Scan for the cell matching the given text and deliver its [X, Y] coordinate at center. 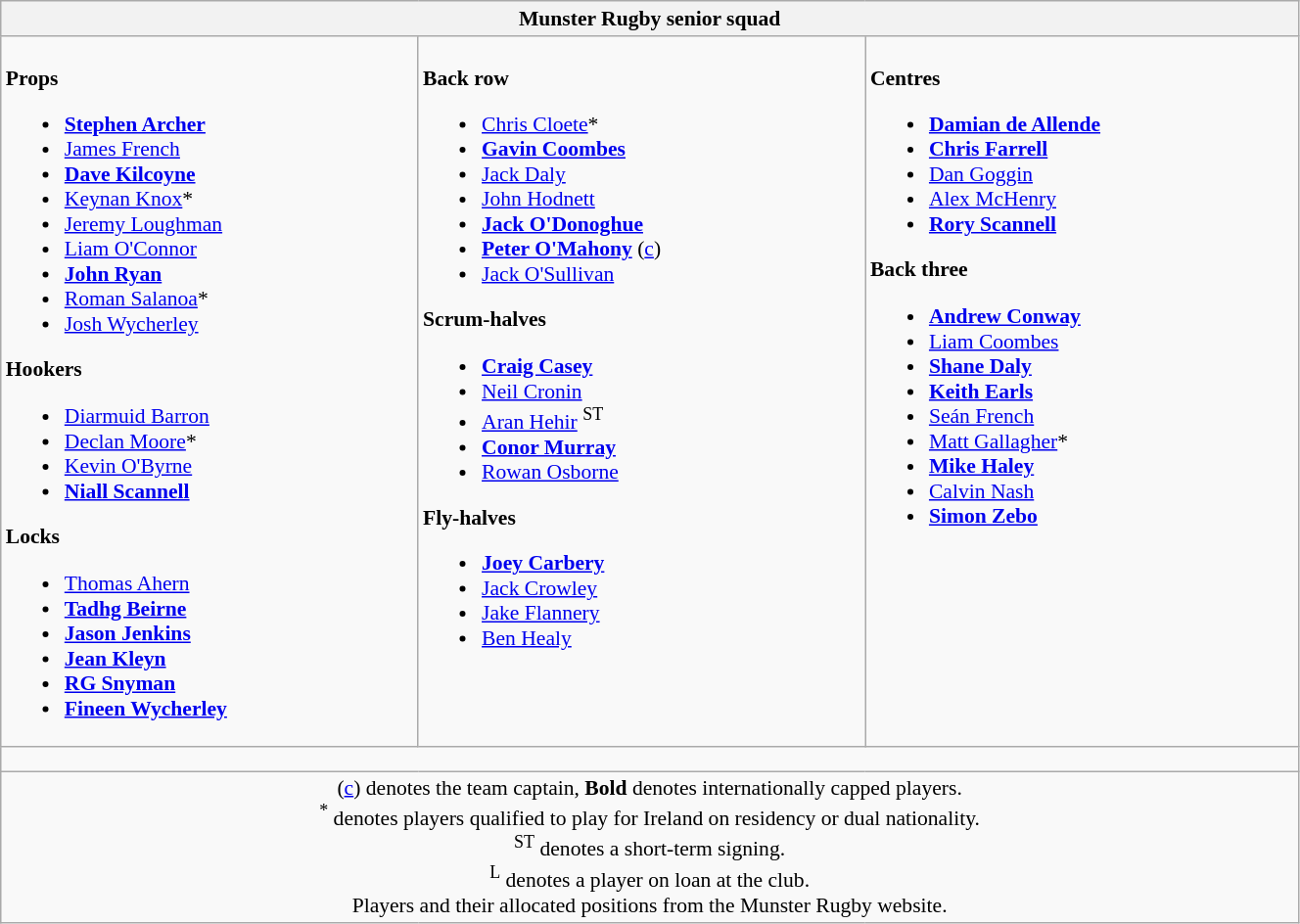
Munster Rugby senior squad [650, 19]
